Return (x, y) of the center of cell containing provided text 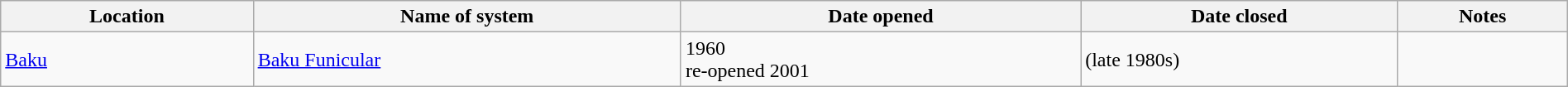
Location (127, 17)
Date opened (880, 17)
Notes (1482, 17)
Baku (127, 60)
(late 1980s) (1239, 60)
1960re-opened 2001 (880, 60)
Baku Funicular (466, 60)
Name of system (466, 17)
Date closed (1239, 17)
